Scan for the cell matching the given text and deliver its (X, Y) coordinate at center. 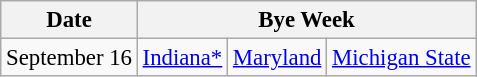
Michigan State (402, 58)
September 16 (69, 58)
Bye Week (306, 20)
Indiana* (182, 58)
Maryland (278, 58)
Date (69, 20)
